Search for the cell housing the specified text and yield its (x, y) center coordinate. 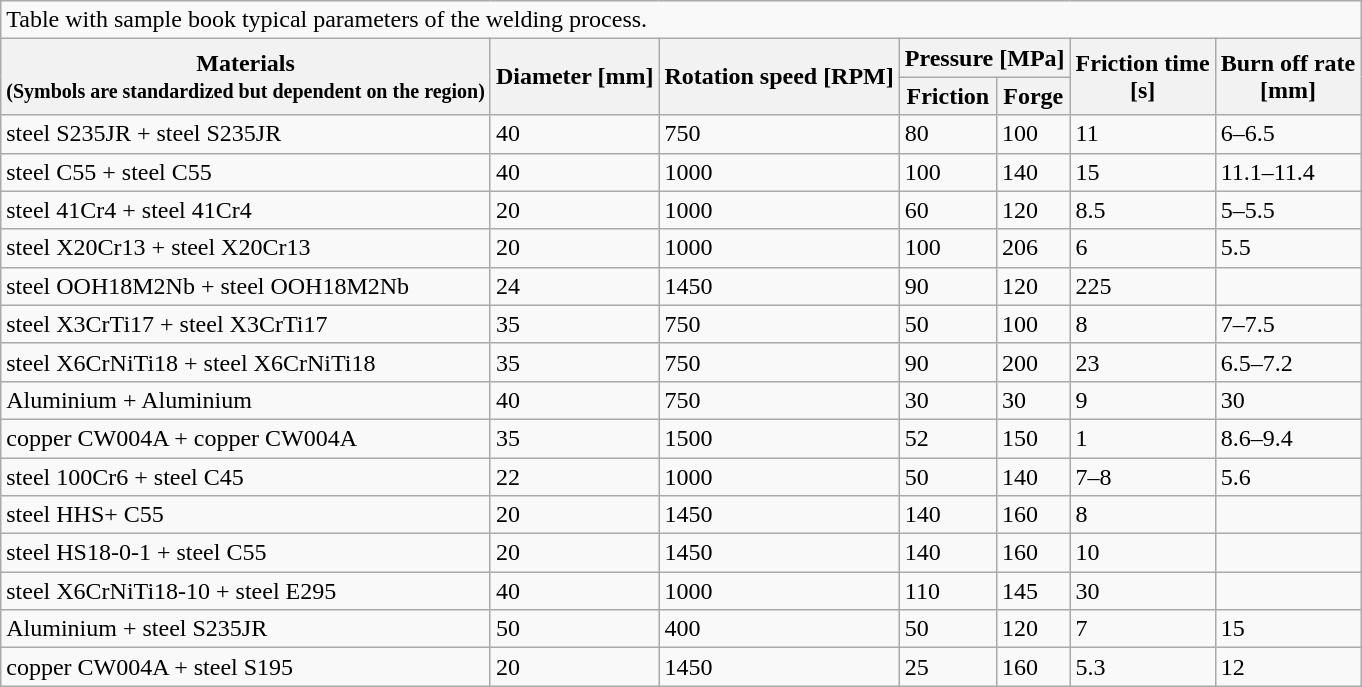
200 (1033, 362)
steel X6CrNiTi18 + steel X6CrNiTi18 (246, 362)
steel X6CrNiTi18-10 + steel E295 (246, 591)
Pressure [MPa] (984, 58)
23 (1142, 362)
Aluminium + Aluminium (246, 400)
9 (1142, 400)
Diameter [mm] (574, 77)
Rotation speed [RPM] (779, 77)
copper CW004A + steel S195 (246, 667)
steel HHS+ C55 (246, 515)
copper CW004A + copper CW004A (246, 438)
7–8 (1142, 477)
5.3 (1142, 667)
225 (1142, 286)
Friction time[s] (1142, 77)
steel S235JR + steel S235JR (246, 134)
steel HS18-0-1 + steel C55 (246, 553)
7–7.5 (1288, 324)
Table with sample book typical parameters of the welding process. (681, 20)
6.5–7.2 (1288, 362)
25 (948, 667)
11 (1142, 134)
6–6.5 (1288, 134)
Forge (1033, 96)
steel C55 + steel C55 (246, 172)
steel X3CrTi17 + steel X3CrTi17 (246, 324)
Burn off rate[mm] (1288, 77)
1500 (779, 438)
5.6 (1288, 477)
steel X20Cr13 + steel X20Cr13 (246, 248)
150 (1033, 438)
Friction (948, 96)
steel 41Cr4 + steel 41Cr4 (246, 210)
7 (1142, 629)
80 (948, 134)
400 (779, 629)
8.5 (1142, 210)
110 (948, 591)
steel 100Cr6 + steel C45 (246, 477)
11.1–11.4 (1288, 172)
145 (1033, 591)
52 (948, 438)
5.5 (1288, 248)
22 (574, 477)
12 (1288, 667)
Aluminium + steel S235JR (246, 629)
6 (1142, 248)
steel OOH18M2Nb + steel OOH18M2Nb (246, 286)
206 (1033, 248)
60 (948, 210)
5–5.5 (1288, 210)
24 (574, 286)
1 (1142, 438)
Materials(Symbols are standardized but dependent on the region) (246, 77)
8.6–9.4 (1288, 438)
10 (1142, 553)
